Capture the cell that displays the provided text and extract its [x, y] central coordinate. 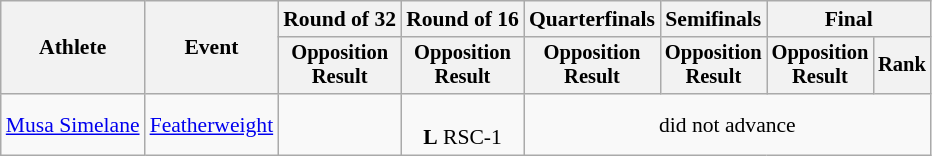
Round of 16 [462, 19]
Musa Simelane [73, 124]
Round of 32 [340, 19]
Quarterfinals [592, 19]
Event [212, 48]
did not advance [728, 124]
Rank [902, 66]
Athlete [73, 48]
Featherweight [212, 124]
L RSC-1 [462, 124]
Semifinals [714, 19]
Final [849, 19]
